Find where the given text appears and provide that cell's center as [X, Y] coordinate. 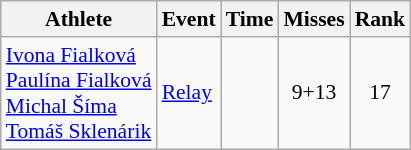
9+13 [314, 93]
Time [250, 19]
Rank [380, 19]
Relay [189, 93]
Ivona FialkováPaulína FialkováMichal ŠímaTomáš Sklenárik [79, 93]
Athlete [79, 19]
Misses [314, 19]
17 [380, 93]
Event [189, 19]
